Detect which cell encompasses the target text, then output its (x, y) center coordinate. 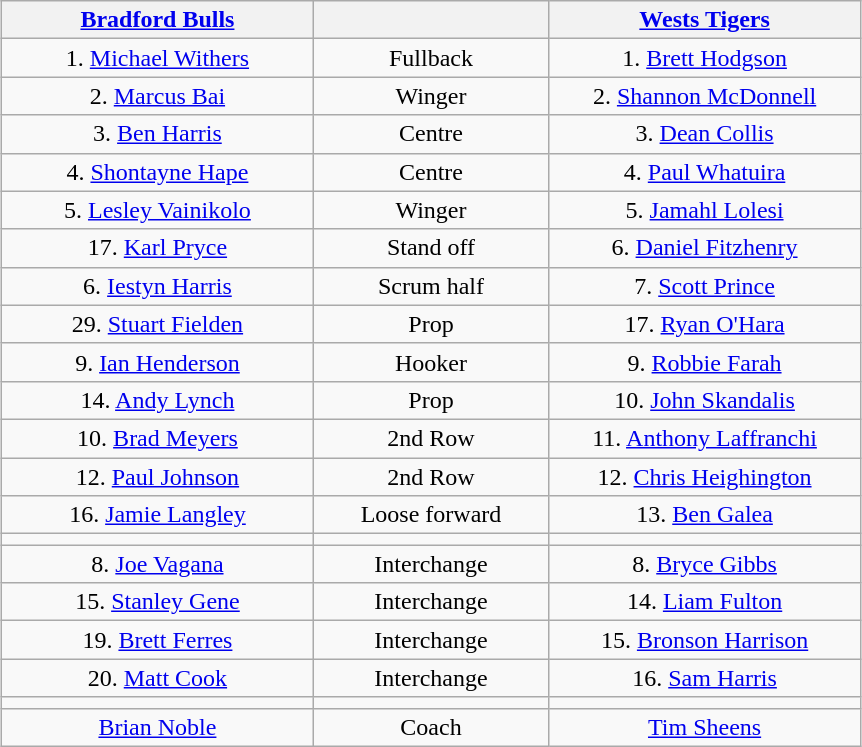
9. Ian Henderson (158, 362)
Coach (431, 727)
1. Michael Withers (158, 58)
Loose forward (431, 515)
Bradford Bulls (158, 20)
15. Stanley Gene (158, 602)
7. Scott Prince (704, 286)
16. Jamie Langley (158, 515)
8. Bryce Gibbs (704, 564)
Fullback (431, 58)
2. Marcus Bai (158, 96)
11. Anthony Laffranchi (704, 438)
4. Paul Whatuira (704, 172)
14. Liam Fulton (704, 602)
12. Paul Johnson (158, 477)
20. Matt Cook (158, 678)
15. Bronson Harrison (704, 640)
6. Iestyn Harris (158, 286)
Tim Sheens (704, 727)
8. Joe Vagana (158, 564)
10. John Skandalis (704, 400)
1. Brett Hodgson (704, 58)
3. Ben Harris (158, 134)
17. Ryan O'Hara (704, 324)
14. Andy Lynch (158, 400)
Brian Noble (158, 727)
9. Robbie Farah (704, 362)
Hooker (431, 362)
4. Shontayne Hape (158, 172)
3. Dean Collis (704, 134)
2. Shannon McDonnell (704, 96)
17. Karl Pryce (158, 248)
5. Jamahl Lolesi (704, 210)
13. Ben Galea (704, 515)
6. Daniel Fitzhenry (704, 248)
10. Brad Meyers (158, 438)
16. Sam Harris (704, 678)
Stand off (431, 248)
29. Stuart Fielden (158, 324)
12. Chris Heighington (704, 477)
19. Brett Ferres (158, 640)
Scrum half (431, 286)
Wests Tigers (704, 20)
5. Lesley Vainikolo (158, 210)
